Search for the cell housing the specified text and yield its [x, y] center coordinate. 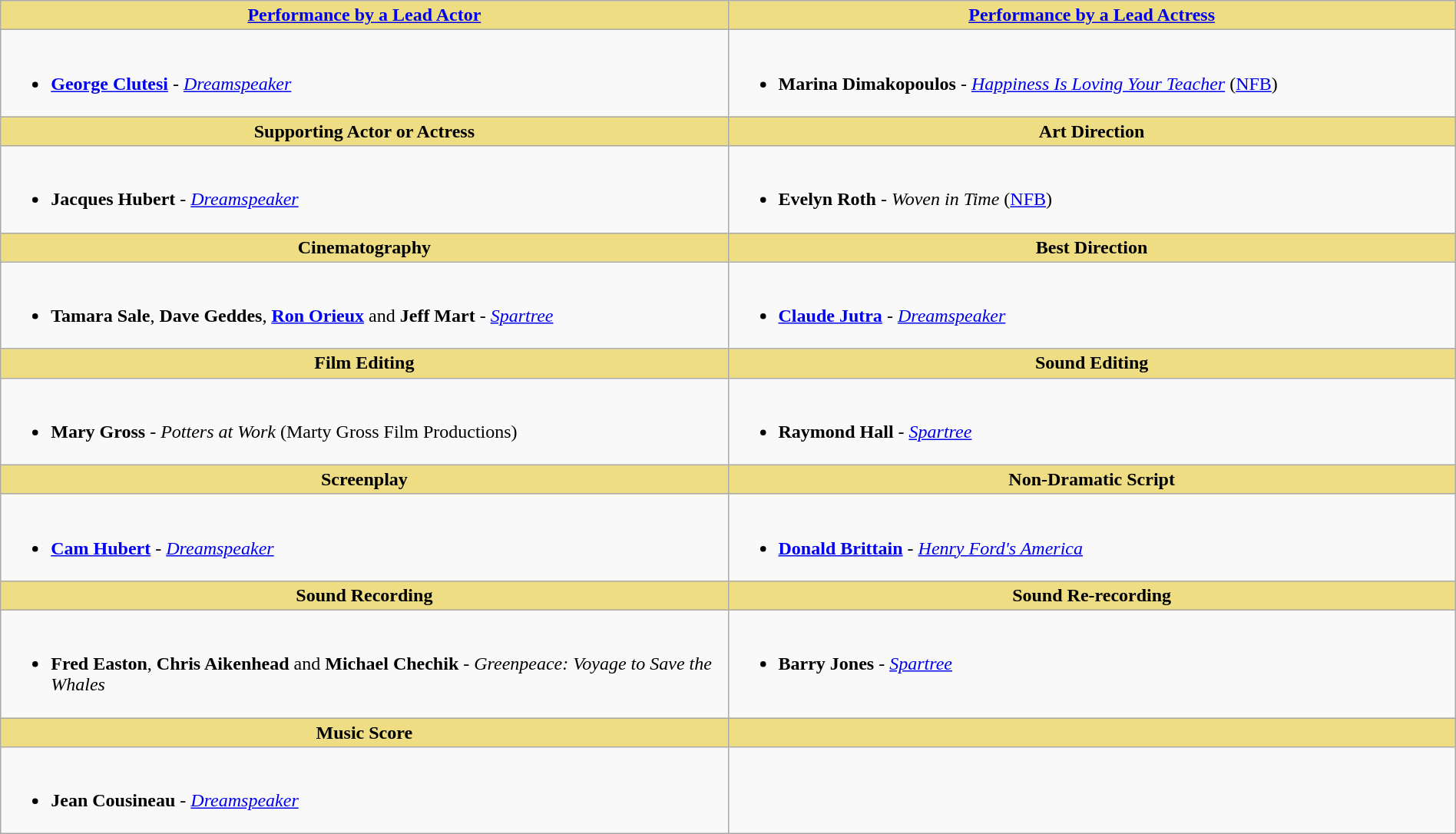
Fred Easton, Chris Aikenhead and Michael Chechik - Greenpeace: Voyage to Save the Whales [364, 664]
Non-Dramatic Script [1092, 479]
Screenplay [364, 479]
Donald Brittain - Henry Ford's America [1092, 538]
Barry Jones - Spartree [1092, 664]
Cam Hubert - Dreamspeaker [364, 538]
Best Direction [1092, 247]
Performance by a Lead Actor [364, 15]
Jean Cousineau - Dreamspeaker [364, 791]
Film Editing [364, 363]
Tamara Sale, Dave Geddes, Ron Orieux and Jeff Mart - Spartree [364, 306]
Mary Gross - Potters at Work (Marty Gross Film Productions) [364, 421]
Supporting Actor or Actress [364, 131]
Performance by a Lead Actress [1092, 15]
Claude Jutra - Dreamspeaker [1092, 306]
Marina Dimakopoulos - Happiness Is Loving Your Teacher (NFB) [1092, 74]
Jacques Hubert - Dreamspeaker [364, 189]
Sound Re-recording [1092, 595]
Art Direction [1092, 131]
Sound Editing [1092, 363]
Raymond Hall - Spartree [1092, 421]
Music Score [364, 732]
Cinematography [364, 247]
George Clutesi - Dreamspeaker [364, 74]
Evelyn Roth - Woven in Time (NFB) [1092, 189]
Sound Recording [364, 595]
